Locate the cell with the specified text and output its [X, Y] center coordinate. 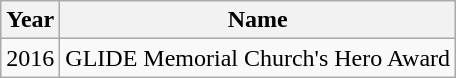
Name [258, 20]
2016 [30, 58]
Year [30, 20]
GLIDE Memorial Church's Hero Award [258, 58]
